Capture the cell that displays the provided text and extract its (X, Y) central coordinate. 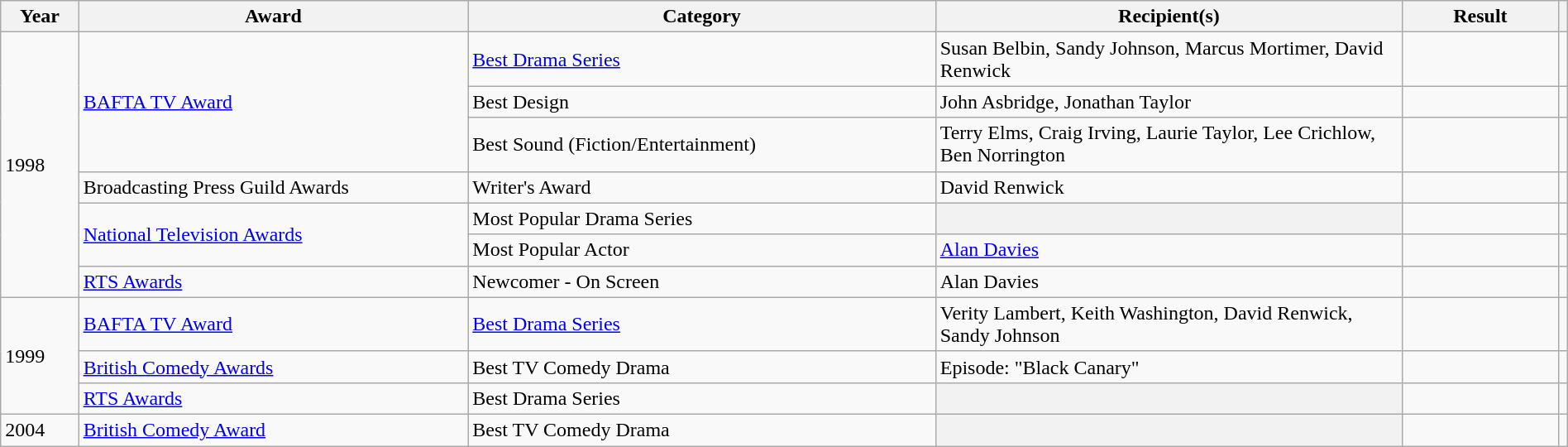
Best Sound (Fiction/Entertainment) (701, 144)
Verity Lambert, Keith Washington, David Renwick, Sandy Johnson (1169, 324)
John Asbridge, Jonathan Taylor (1169, 102)
Most Popular Actor (701, 250)
Recipient(s) (1169, 17)
Award (273, 17)
Category (701, 17)
British Comedy Award (273, 430)
Most Popular Drama Series (701, 219)
British Comedy Awards (273, 367)
1998 (40, 165)
2004 (40, 430)
Result (1480, 17)
1999 (40, 356)
Best Design (701, 102)
Episode: "Black Canary" (1169, 367)
Newcomer - On Screen (701, 281)
Broadcasting Press Guild Awards (273, 187)
Terry Elms, Craig Irving, Laurie Taylor, Lee Crichlow, Ben Norrington (1169, 144)
Susan Belbin, Sandy Johnson, Marcus Mortimer, David Renwick (1169, 60)
Writer's Award (701, 187)
National Television Awards (273, 234)
Year (40, 17)
David Renwick (1169, 187)
